Find where the given text appears and provide that cell's center as (x, y) coordinate. 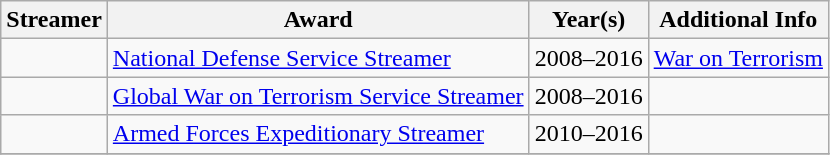
Additional Info (738, 20)
War on Terrorism (738, 58)
Award (318, 20)
2010–2016 (588, 134)
Global War on Terrorism Service Streamer (318, 96)
Armed Forces Expeditionary Streamer (318, 134)
National Defense Service Streamer (318, 58)
Streamer (54, 20)
Year(s) (588, 20)
